Scan for the cell matching the given text and deliver its [X, Y] coordinate at center. 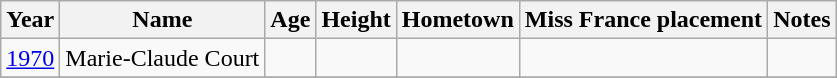
Marie-Claude Court [162, 58]
Hometown [458, 20]
Age [290, 20]
Name [162, 20]
Miss France placement [643, 20]
Notes [802, 20]
1970 [30, 58]
Year [30, 20]
Height [356, 20]
